Search for the cell housing the specified text and yield its (X, Y) center coordinate. 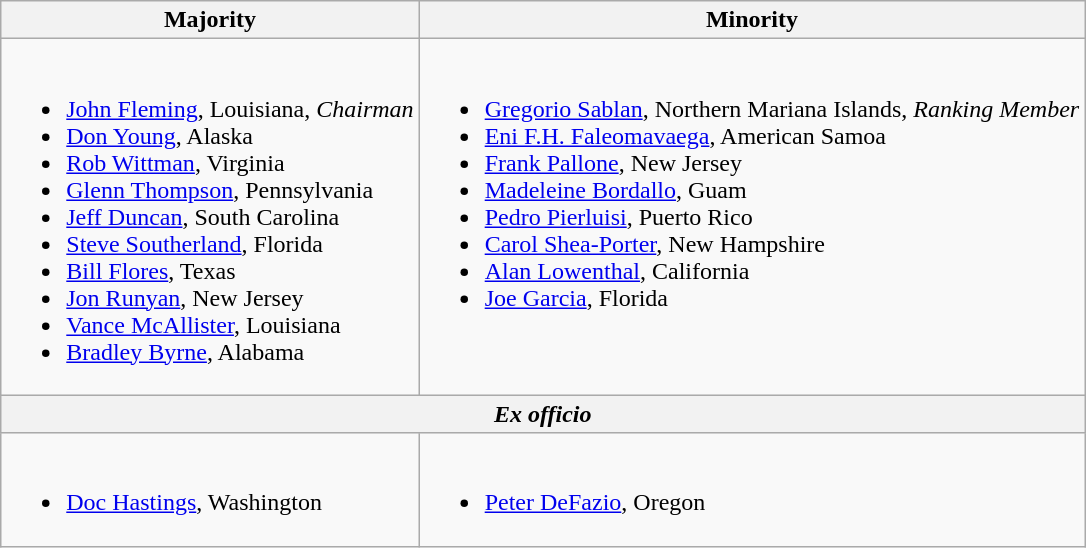
Doc Hastings, Washington (210, 490)
Minority (752, 20)
Peter DeFazio, Oregon (752, 490)
Ex officio (543, 414)
Majority (210, 20)
